Detect which cell encompasses the target text, then output its (X, Y) center coordinate. 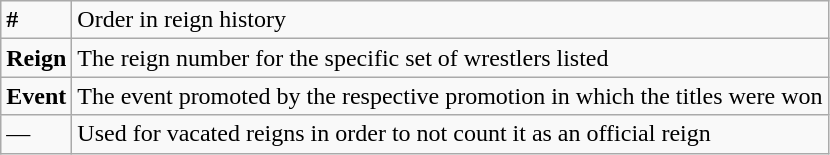
# (36, 20)
Order in reign history (450, 20)
Event (36, 96)
Reign (36, 58)
The reign number for the specific set of wrestlers listed (450, 58)
The event promoted by the respective promotion in which the titles were won (450, 96)
Used for vacated reigns in order to not count it as an official reign (450, 134)
— (36, 134)
